Return the [x, y] coordinate for the center point of the cell that contains the specified text.  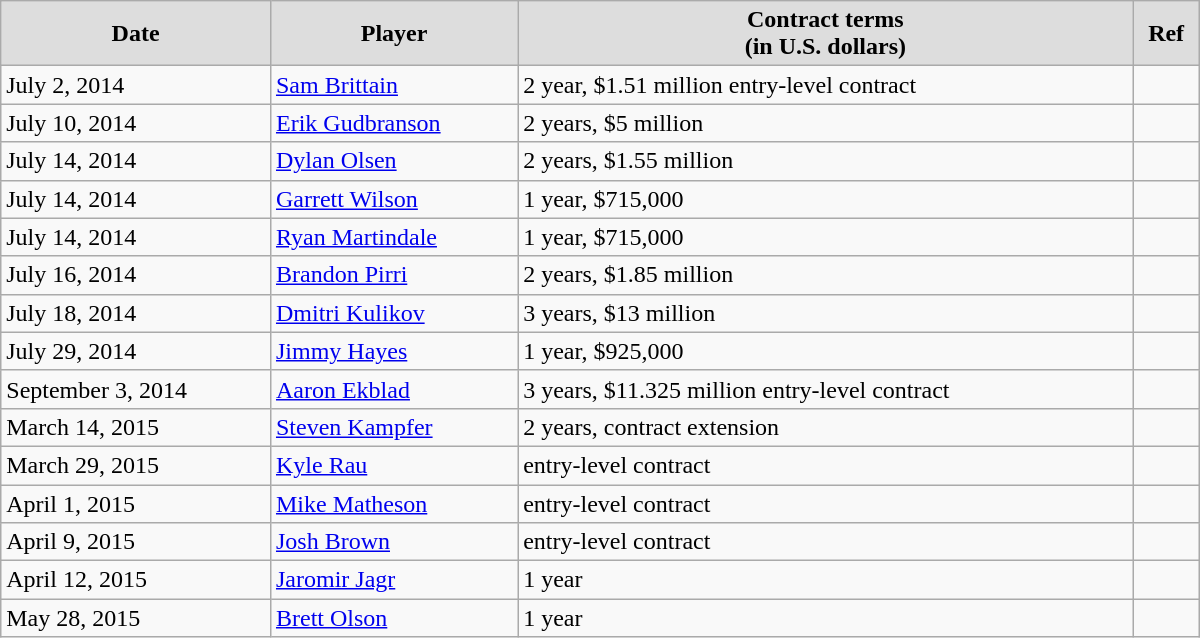
Contract terms(in U.S. dollars) [826, 34]
3 years, $13 million [826, 313]
2 years, $5 million [826, 123]
May 28, 2015 [136, 618]
July 16, 2014 [136, 275]
2 years, $1.85 million [826, 275]
Player [394, 34]
April 9, 2015 [136, 542]
Dmitri Kulikov [394, 313]
Steven Kampfer [394, 427]
April 1, 2015 [136, 503]
April 12, 2015 [136, 580]
July 18, 2014 [136, 313]
July 2, 2014 [136, 85]
Aaron Ekblad [394, 389]
Ryan Martindale [394, 237]
September 3, 2014 [136, 389]
Dylan Olsen [394, 161]
March 29, 2015 [136, 465]
March 14, 2015 [136, 427]
2 year, $1.51 million entry-level contract [826, 85]
July 29, 2014 [136, 351]
Jaromir Jagr [394, 580]
2 years, $1.55 million [826, 161]
Ref [1166, 34]
Sam Brittain [394, 85]
Kyle Rau [394, 465]
Josh Brown [394, 542]
Brandon Pirri [394, 275]
3 years, $11.325 million entry-level contract [826, 389]
Erik Gudbranson [394, 123]
1 year, $925,000 [826, 351]
July 10, 2014 [136, 123]
Jimmy Hayes [394, 351]
Mike Matheson [394, 503]
Garrett Wilson [394, 199]
Date [136, 34]
Brett Olson [394, 618]
2 years, contract extension [826, 427]
